Return [x, y] of the center of cell containing provided text 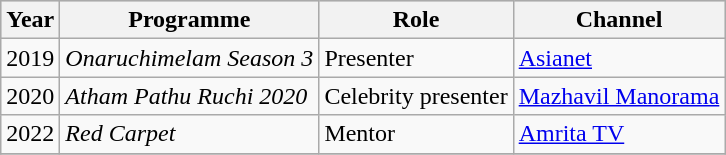
Programme [190, 20]
Role [416, 20]
Red Carpet [190, 134]
Year [30, 20]
Asianet [619, 58]
2019 [30, 58]
Atham Pathu Ruchi 2020 [190, 96]
Mentor [416, 134]
Celebrity presenter [416, 96]
Presenter [416, 58]
Amrita TV [619, 134]
Onaruchimelam Season 3 [190, 58]
2022 [30, 134]
Channel [619, 20]
Mazhavil Manorama [619, 96]
2020 [30, 96]
